Scan for the cell matching the given text and deliver its [x, y] coordinate at center. 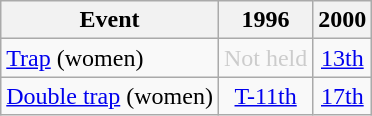
13th [342, 58]
1996 [265, 20]
Not held [265, 58]
Double trap (women) [110, 96]
Trap (women) [110, 58]
T-11th [265, 96]
17th [342, 96]
Event [110, 20]
2000 [342, 20]
